Scan for the cell matching the given text and deliver its [X, Y] coordinate at center. 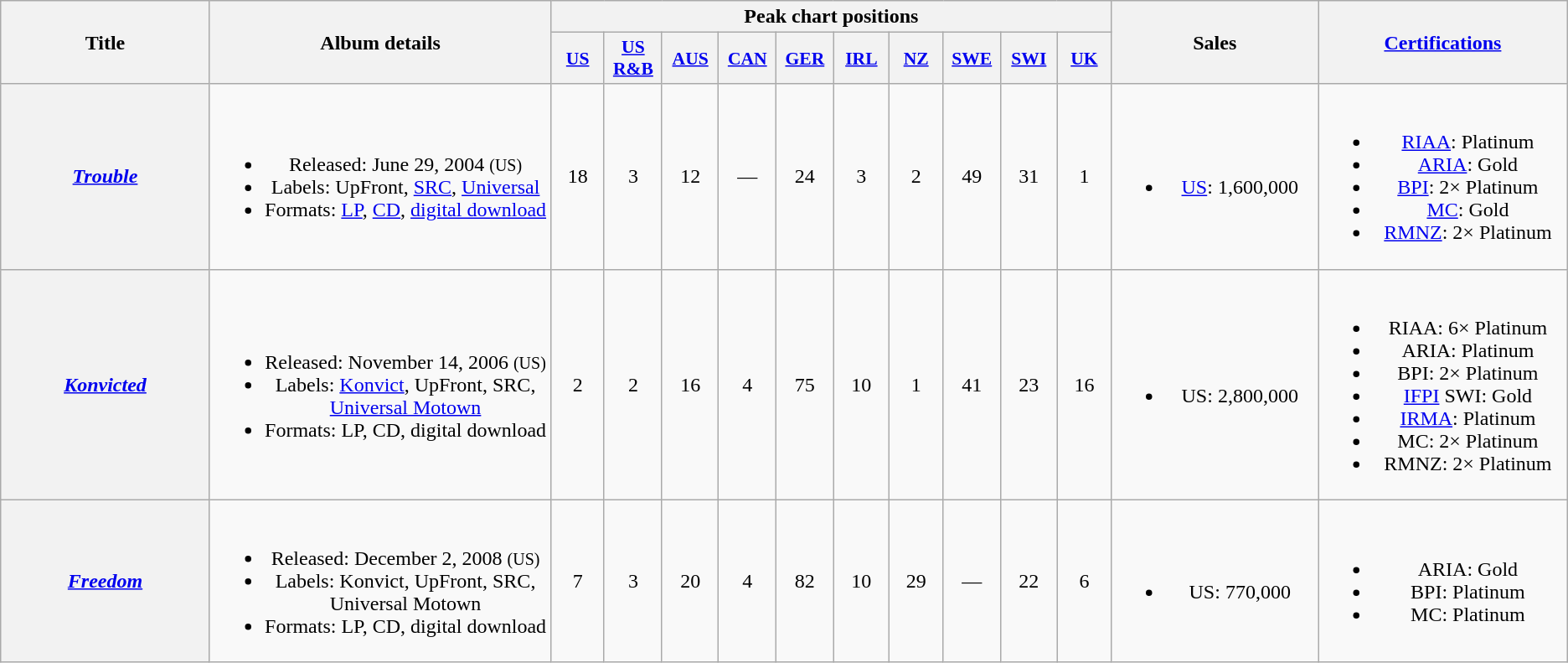
CAN [747, 59]
Trouble [106, 176]
7 [578, 581]
Certifications [1443, 42]
SWE [972, 59]
29 [916, 581]
Released: June 29, 2004 (US)Labels: UpFront, SRC, UniversalFormats: LP, CD, digital download [380, 176]
RIAA: 6× PlatinumARIA: PlatinumBPI: 2× PlatinumIFPI SWI: GoldIRMA: PlatinumMC: 2× PlatinumRMNZ: 2× Platinum [1443, 384]
41 [972, 384]
6 [1084, 581]
GER [806, 59]
US [578, 59]
22 [1029, 581]
AUS [690, 59]
Peak chart positions [831, 17]
12 [690, 176]
Released: November 14, 2006 (US)Labels: Konvict, UpFront, SRC, Universal MotownFormats: LP, CD, digital download [380, 384]
US: 770,000 [1215, 581]
20 [690, 581]
82 [806, 581]
UK [1084, 59]
23 [1029, 384]
18 [578, 176]
RIAA: PlatinumARIA: GoldBPI: 2× PlatinumMC: GoldRMNZ: 2× Platinum [1443, 176]
NZ [916, 59]
USR&B [633, 59]
US: 1,600,000 [1215, 176]
Album details [380, 42]
Title [106, 42]
31 [1029, 176]
US: 2,800,000 [1215, 384]
Konvicted [106, 384]
Sales [1215, 42]
SWI [1029, 59]
Freedom [106, 581]
IRL [861, 59]
24 [806, 176]
49 [972, 176]
Released: December 2, 2008 (US)Labels: Konvict, UpFront, SRC, Universal MotownFormats: LP, CD, digital download [380, 581]
ARIA: GoldBPI: PlatinumMC: Platinum [1443, 581]
75 [806, 384]
